Identify which cell holds the provided text, then report its [X, Y] central coordinate. 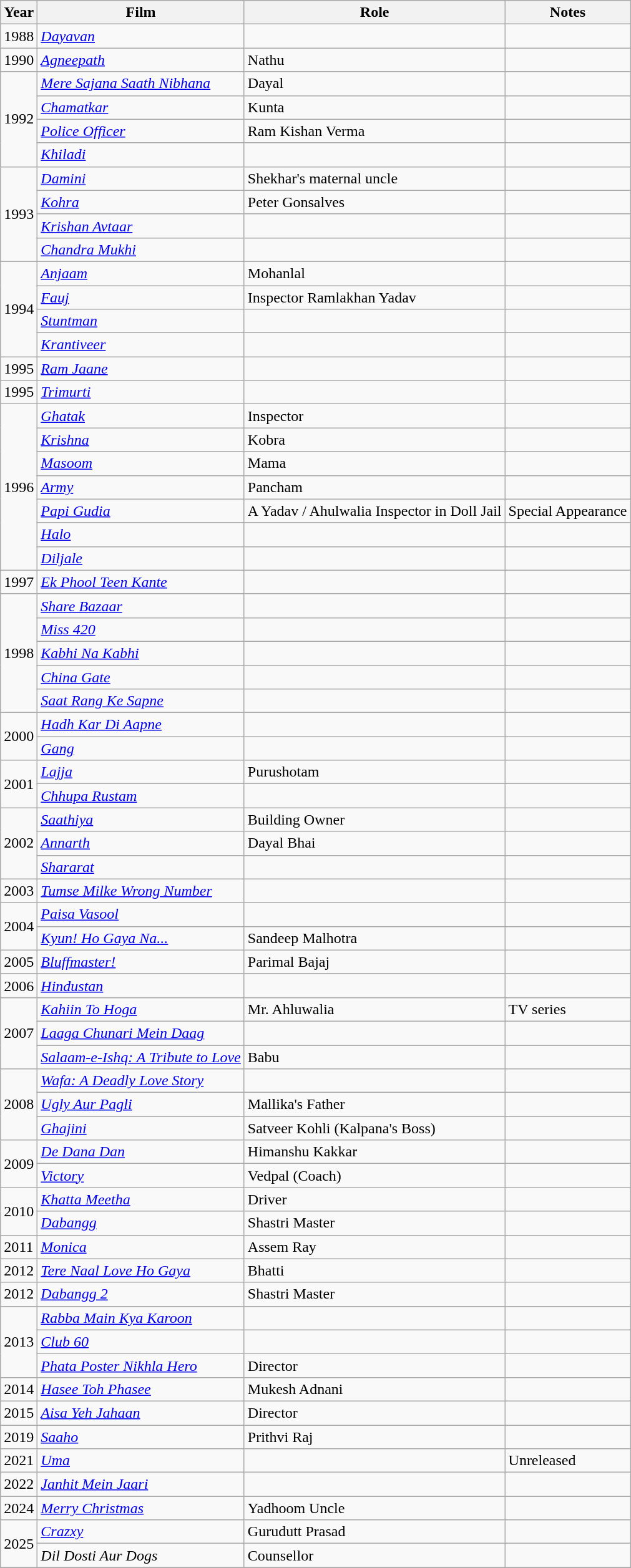
Masoom [141, 463]
2002 [19, 843]
Shararat [141, 867]
2001 [19, 784]
Tere Naal Love Ho Gaya [141, 1270]
Nathu [374, 60]
Khatta Meetha [141, 1199]
2003 [19, 891]
Saat Rang Ke Sapne [141, 701]
1994 [19, 309]
Saaho [141, 1436]
Ghatak [141, 416]
Wafa: A Deadly Love Story [141, 1081]
Kahiin To Hoga [141, 1009]
Krantiveer [141, 345]
2011 [19, 1247]
Driver [374, 1199]
Hasee Toh Phasee [141, 1389]
Purushotam [374, 772]
Satveer Kohli (Kalpana's Boss) [374, 1128]
Uma [141, 1461]
Trimurti [141, 392]
Club 60 [141, 1342]
Yadhoom Uncle [374, 1508]
Salaam-e-Ishq: A Tribute to Love [141, 1057]
Hindustan [141, 985]
2008 [19, 1105]
Inspector Ramlakhan Yadav [374, 298]
Ram Jaane [141, 369]
Building Owner [374, 820]
2021 [19, 1461]
Halo [141, 535]
Annarth [141, 843]
2014 [19, 1389]
China Gate [141, 677]
Ghajini [141, 1128]
Dayal Bhai [374, 843]
Kohra [141, 202]
Damini [141, 178]
Sandeep Malhotra [374, 938]
Kunta [374, 107]
2010 [19, 1211]
Counsellor [374, 1556]
Shekhar's maternal uncle [374, 178]
2025 [19, 1544]
Peter Gonsalves [374, 202]
Dabangg [141, 1223]
Vedpal (Coach) [374, 1176]
Babu [374, 1057]
Himanshu Kakkar [374, 1152]
Mr. Ahluwalia [374, 1009]
2019 [19, 1436]
Gang [141, 748]
1997 [19, 582]
Special Appearance [568, 511]
Police Officer [141, 131]
Share Bazaar [141, 606]
Merry Christmas [141, 1508]
Role [374, 12]
Chhupa Rustam [141, 796]
Dayavan [141, 36]
Rabba Main Kya Karoon [141, 1318]
Year [19, 12]
Kyun! Ho Gaya Na... [141, 938]
Film [141, 12]
1992 [19, 119]
1988 [19, 36]
Khiladi [141, 155]
Assem Ray [374, 1247]
Anjaam [141, 273]
2015 [19, 1413]
Unreleased [568, 1461]
2004 [19, 926]
Pancham [374, 487]
Notes [568, 12]
Victory [141, 1176]
TV series [568, 1009]
Bhatti [374, 1270]
2022 [19, 1484]
Chamatkar [141, 107]
2006 [19, 985]
Monica [141, 1247]
Paisa Vasool [141, 914]
Dayal [374, 84]
2007 [19, 1033]
Gurudutt Prasad [374, 1532]
Fauj [141, 298]
Diljale [141, 558]
Kobra [374, 440]
Dil Dosti Aur Dogs [141, 1556]
2009 [19, 1164]
2005 [19, 962]
A Yadav / Ahulwalia Inspector in Doll Jail [374, 511]
Krishan Avtaar [141, 226]
Parimal Bajaj [374, 962]
Phata Poster Nikhla Hero [141, 1365]
Papi Gudia [141, 511]
Janhit Mein Jaari [141, 1484]
Tumse Milke Wrong Number [141, 891]
Laaga Chunari Mein Daag [141, 1033]
Hadh Kar Di Aapne [141, 725]
Krishna [141, 440]
Agneepath [141, 60]
Ram Kishan Verma [374, 131]
1993 [19, 214]
Saathiya [141, 820]
Mallika's Father [374, 1105]
Aisa Yeh Jahaan [141, 1413]
2024 [19, 1508]
Lajja [141, 772]
1996 [19, 487]
De Dana Dan [141, 1152]
Mohanlal [374, 273]
1998 [19, 653]
Bluffmaster! [141, 962]
Chandra Mukhi [141, 249]
Inspector [374, 416]
2013 [19, 1342]
Mama [374, 463]
Ek Phool Teen Kante [141, 582]
Prithvi Raj [374, 1436]
1990 [19, 60]
Mere Sajana Saath Nibhana [141, 84]
Ugly Aur Pagli [141, 1105]
Army [141, 487]
2000 [19, 737]
Kabhi Na Kabhi [141, 653]
Crazxy [141, 1532]
Mukesh Adnani [374, 1389]
Dabangg 2 [141, 1294]
Stuntman [141, 321]
Miss 420 [141, 629]
